Return the [X, Y] coordinate for the center point of the cell that contains the specified text.  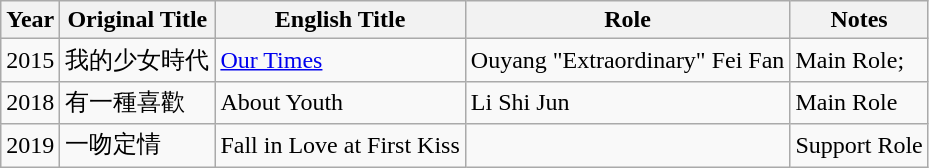
Support Role [859, 146]
Our Times [340, 60]
About Youth [340, 102]
Notes [859, 20]
我的少女時代 [138, 60]
2018 [30, 102]
Original Title [138, 20]
2019 [30, 146]
2015 [30, 60]
Main Role; [859, 60]
Year [30, 20]
English Title [340, 20]
Ouyang "Extraordinary" Fei Fan [628, 60]
Fall in Love at First Kiss [340, 146]
一吻定情 [138, 146]
有一種喜歡 [138, 102]
Main Role [859, 102]
Role [628, 20]
Li Shi Jun [628, 102]
